Locate the cell with the specified text and output its (x, y) center coordinate. 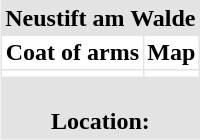
Map (171, 52)
Neustift am Walde (100, 18)
Coat of arms (72, 52)
Location: (100, 108)
